From the cell containing the given text, extract its center point as [X, Y] coordinate. 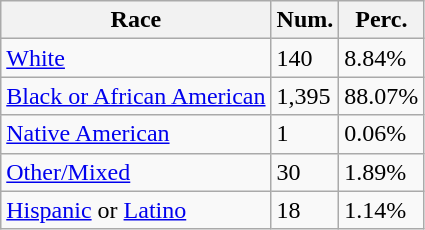
1 [305, 134]
140 [305, 58]
Black or African American [136, 96]
18 [305, 210]
8.84% [382, 58]
88.07% [382, 96]
Perc. [382, 20]
30 [305, 172]
1,395 [305, 96]
Hispanic or Latino [136, 210]
Other/Mixed [136, 172]
Native American [136, 134]
Race [136, 20]
1.89% [382, 172]
Num. [305, 20]
White [136, 58]
0.06% [382, 134]
1.14% [382, 210]
